Identify which cell holds the provided text, then report its (X, Y) central coordinate. 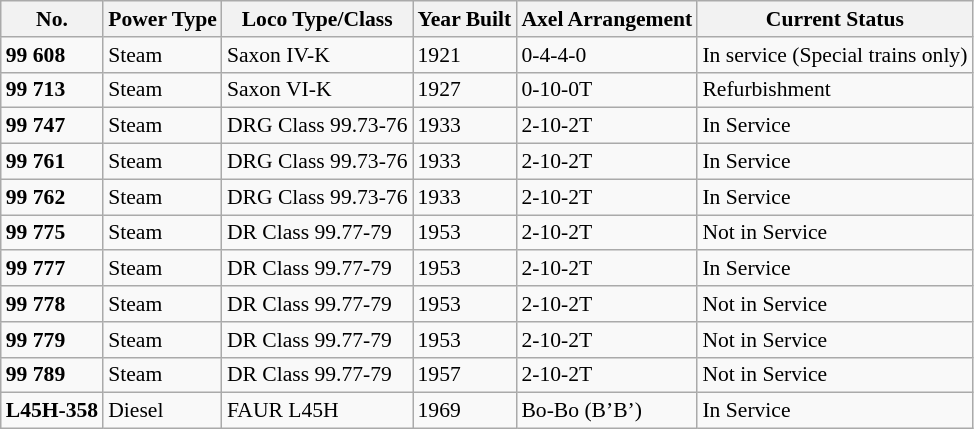
99 608 (52, 55)
Saxon VI-K (318, 90)
99 775 (52, 233)
1969 (464, 411)
99 789 (52, 375)
99 779 (52, 340)
0-10-0T (606, 90)
Current Status (834, 19)
Year Built (464, 19)
99 713 (52, 90)
L45H-358 (52, 411)
Refurbishment (834, 90)
99 762 (52, 197)
Power Type (162, 19)
Saxon IV-K (318, 55)
1927 (464, 90)
1957 (464, 375)
No. (52, 19)
Diesel (162, 411)
FAUR L45H (318, 411)
1921 (464, 55)
0-4-4-0 (606, 55)
99 778 (52, 304)
99 761 (52, 162)
99 747 (52, 126)
Loco Type/Class (318, 19)
Bo-Bo (B’B’) (606, 411)
99 777 (52, 269)
Axel Arrangement (606, 19)
In service (Special trains only) (834, 55)
